Extract the (X, Y) coordinate from the center of the cell holding the provided text.  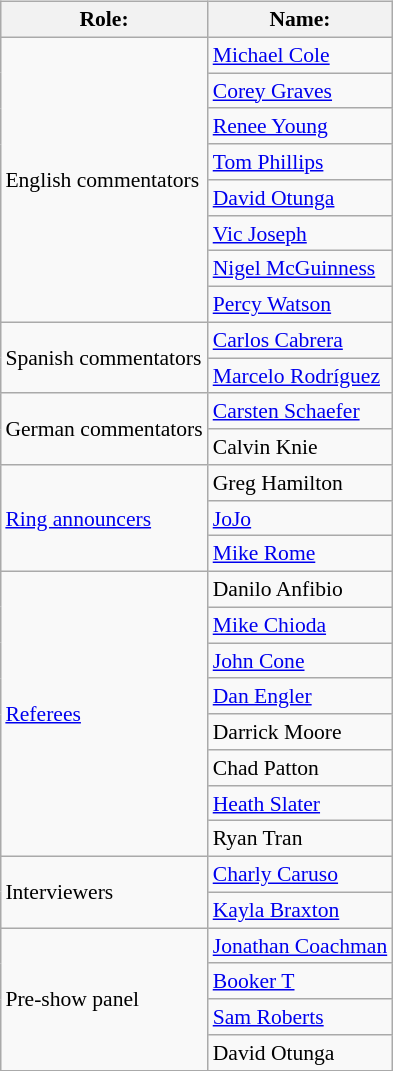
Heath Slater (300, 803)
Nigel McGuinness (300, 269)
Vic Joseph (300, 233)
Spanish commentators (104, 358)
Dan Engler (300, 696)
Ryan Tran (300, 839)
Chad Patton (300, 768)
Interviewers (104, 892)
Michael Cole (300, 55)
Role: (104, 20)
Mike Chioda (300, 625)
Sam Roberts (300, 1017)
Renee Young (300, 126)
Corey Graves (300, 91)
English commentators (104, 180)
Booker T (300, 981)
Danilo Anfibio (300, 590)
Carsten Schaefer (300, 411)
Kayla Braxton (300, 910)
Carlos Cabrera (300, 340)
Jonathan Coachman (300, 946)
Ring announcers (104, 518)
Pre-show panel (104, 999)
Name: (300, 20)
Greg Hamilton (300, 483)
Percy Watson (300, 305)
JoJo (300, 518)
Charly Caruso (300, 875)
Darrick Moore (300, 732)
Referees (104, 714)
Mike Rome (300, 554)
Tom Phillips (300, 162)
Calvin Knie (300, 447)
German commentators (104, 428)
John Cone (300, 661)
Marcelo Rodríguez (300, 376)
